Detect which cell encompasses the target text, then output its [X, Y] center coordinate. 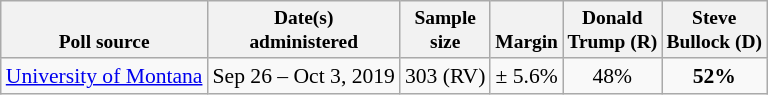
52% [714, 76]
± 5.6% [526, 76]
DonaldTrump (R) [612, 30]
48% [612, 76]
Sep 26 – Oct 3, 2019 [304, 76]
Poll source [104, 30]
Date(s)administered [304, 30]
303 (RV) [446, 76]
SteveBullock (D) [714, 30]
University of Montana [104, 76]
Margin [526, 30]
Samplesize [446, 30]
